Extract the (X, Y) coordinate from the center of the cell holding the provided text.  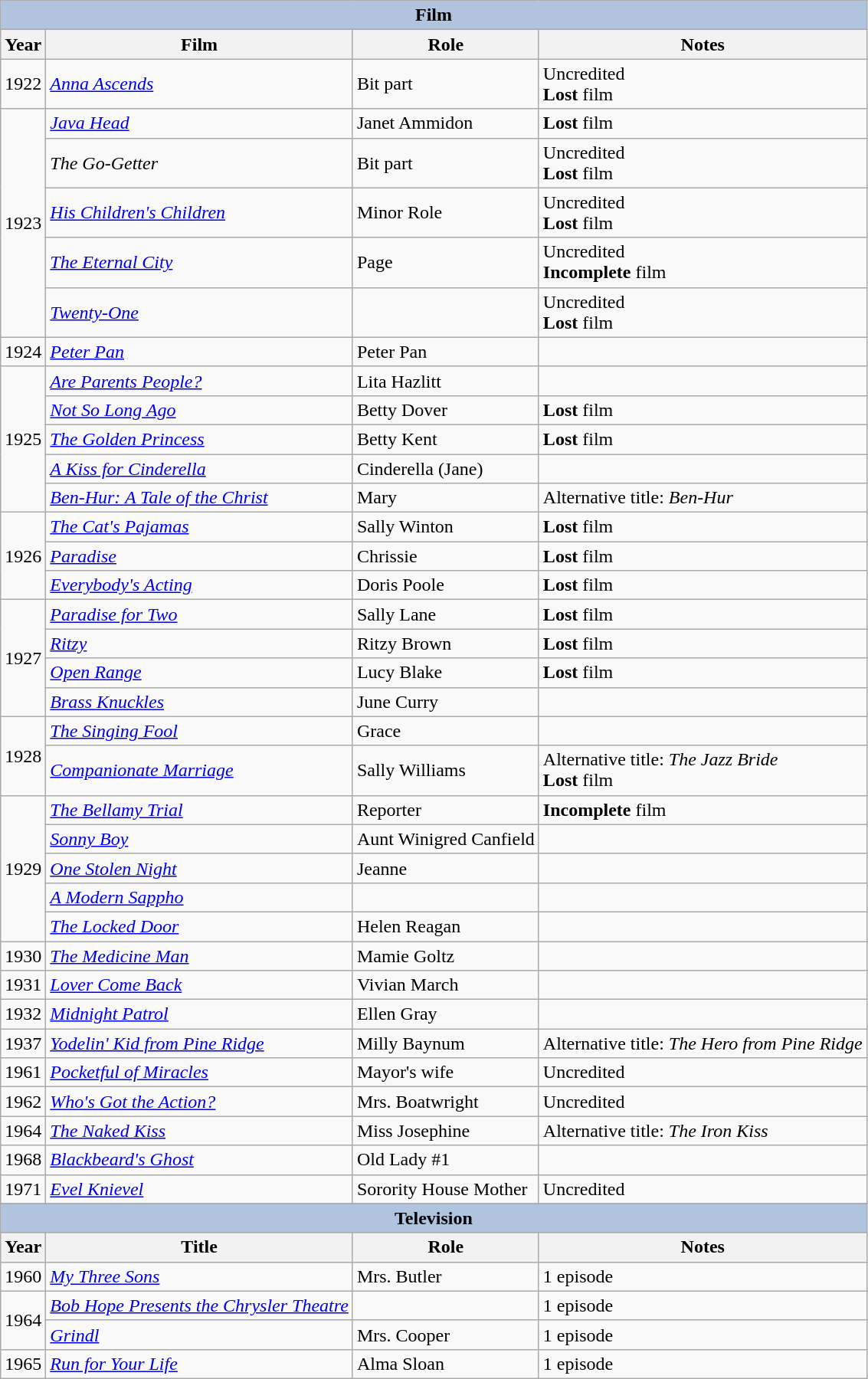
1922 (23, 84)
His Children's Children (199, 213)
Ritzy (199, 644)
Paradise for Two (199, 614)
Grindl (199, 1335)
Jeanne (446, 868)
Sally Williams (446, 771)
Milly Baynum (446, 1043)
Alternative title: The Iron Kiss (703, 1131)
Mary (446, 498)
Doris Poole (446, 585)
Companionate Marriage (199, 771)
Mrs. Butler (446, 1276)
Midnight Patrol (199, 1014)
Miss Josephine (446, 1131)
Chrissie (446, 556)
Title (199, 1247)
Java Head (199, 123)
Anna Ascends (199, 84)
My Three Sons (199, 1276)
Minor Role (446, 213)
Run for Your Life (199, 1364)
1932 (23, 1014)
Janet Ammidon (446, 123)
1937 (23, 1043)
The Medicine Man (199, 955)
Ben-Hur: A Tale of the Christ (199, 498)
A Modern Sappho (199, 897)
Mayor's wife (446, 1073)
Lover Come Back (199, 985)
Alternative title: The Jazz Bride Lost film (703, 771)
Lucy Blake (446, 673)
1926 (23, 556)
Open Range (199, 673)
1965 (23, 1364)
Who's Got the Action? (199, 1102)
1928 (23, 755)
Sonny Boy (199, 839)
The Go-Getter (199, 162)
Twenty-One (199, 313)
Television (434, 1218)
Alma Sloan (446, 1364)
1968 (23, 1160)
Ritzy Brown (446, 644)
Betty Kent (446, 439)
Sally Winton (446, 527)
Incomplete film (703, 810)
1924 (23, 352)
Old Lady #1 (446, 1160)
Everybody's Acting (199, 585)
The Bellamy Trial (199, 810)
1925 (23, 439)
The Naked Kiss (199, 1131)
1930 (23, 955)
Paradise (199, 556)
One Stolen Night (199, 868)
Ellen Gray (446, 1014)
1931 (23, 985)
The Singing Fool (199, 731)
Sorority House Mother (446, 1189)
Sally Lane (446, 614)
1961 (23, 1073)
Yodelin' Kid from Pine Ridge (199, 1043)
Helen Reagan (446, 926)
Blackbeard's Ghost (199, 1160)
Alternative title: Ben-Hur (703, 498)
The Golden Princess (199, 439)
Bob Hope Presents the Chrysler Theatre (199, 1305)
Are Parents People? (199, 381)
1929 (23, 868)
1971 (23, 1189)
June Curry (446, 702)
1927 (23, 658)
Alternative title: The Hero from Pine Ridge (703, 1043)
Aunt Winigred Canfield (446, 839)
Cinderella (Jane) (446, 468)
Reporter (446, 810)
Not So Long Ago (199, 410)
Betty Dover (446, 410)
Mrs. Boatwright (446, 1102)
Lita Hazlitt (446, 381)
1960 (23, 1276)
Mrs. Cooper (446, 1335)
Grace (446, 731)
Uncredited Incomplete film (703, 262)
The Locked Door (199, 926)
Brass Knuckles (199, 702)
Vivian March (446, 985)
The Eternal City (199, 262)
Mamie Goltz (446, 955)
A Kiss for Cinderella (199, 468)
Evel Knievel (199, 1189)
1962 (23, 1102)
Pocketful of Miracles (199, 1073)
1923 (23, 223)
The Cat's Pajamas (199, 527)
Page (446, 262)
